Find where the given text appears and provide that cell's center as [x, y] coordinate. 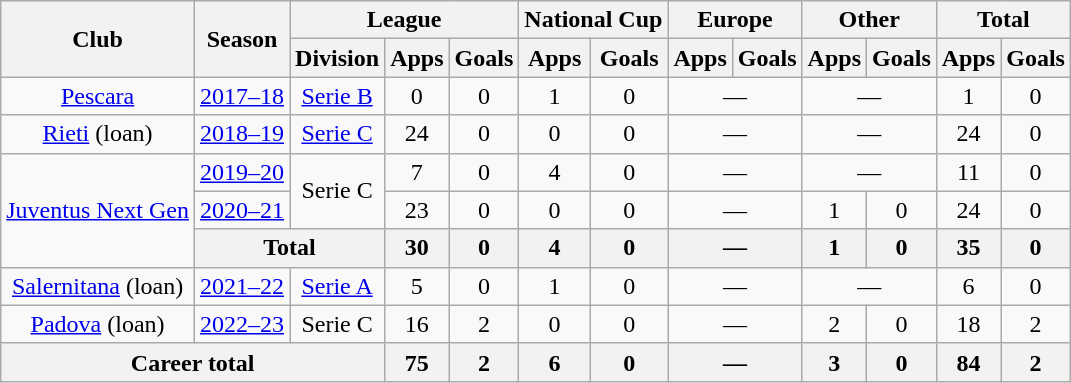
Pescara [98, 96]
2021–22 [242, 286]
18 [968, 324]
Europe [735, 20]
Rieti (loan) [98, 134]
Serie B [338, 96]
Salernitana (loan) [98, 286]
16 [417, 324]
Serie A [338, 286]
35 [968, 248]
National Cup [594, 20]
Other [869, 20]
23 [417, 210]
Club [98, 39]
Padova (loan) [98, 324]
2022–23 [242, 324]
2019–20 [242, 172]
3 [834, 362]
75 [417, 362]
2018–19 [242, 134]
League [404, 20]
Season [242, 39]
5 [417, 286]
11 [968, 172]
2017–18 [242, 96]
Career total [193, 362]
30 [417, 248]
7 [417, 172]
Division [338, 58]
2020–21 [242, 210]
Juventus Next Gen [98, 210]
84 [968, 362]
